Scan for the cell matching the given text and deliver its (x, y) coordinate at center. 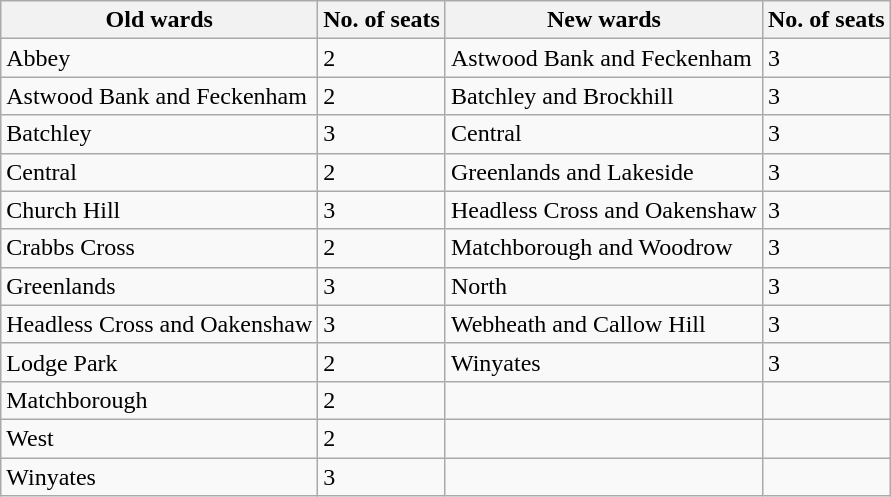
Webheath and Callow Hill (604, 324)
North (604, 286)
Matchborough (160, 400)
Batchley and Brockhill (604, 96)
Batchley (160, 134)
Old wards (160, 20)
West (160, 438)
Lodge Park (160, 362)
Crabbs Cross (160, 248)
Greenlands and Lakeside (604, 172)
Abbey (160, 58)
Greenlands (160, 286)
New wards (604, 20)
Matchborough and Woodrow (604, 248)
Church Hill (160, 210)
